Capture the cell that displays the provided text and extract its (X, Y) central coordinate. 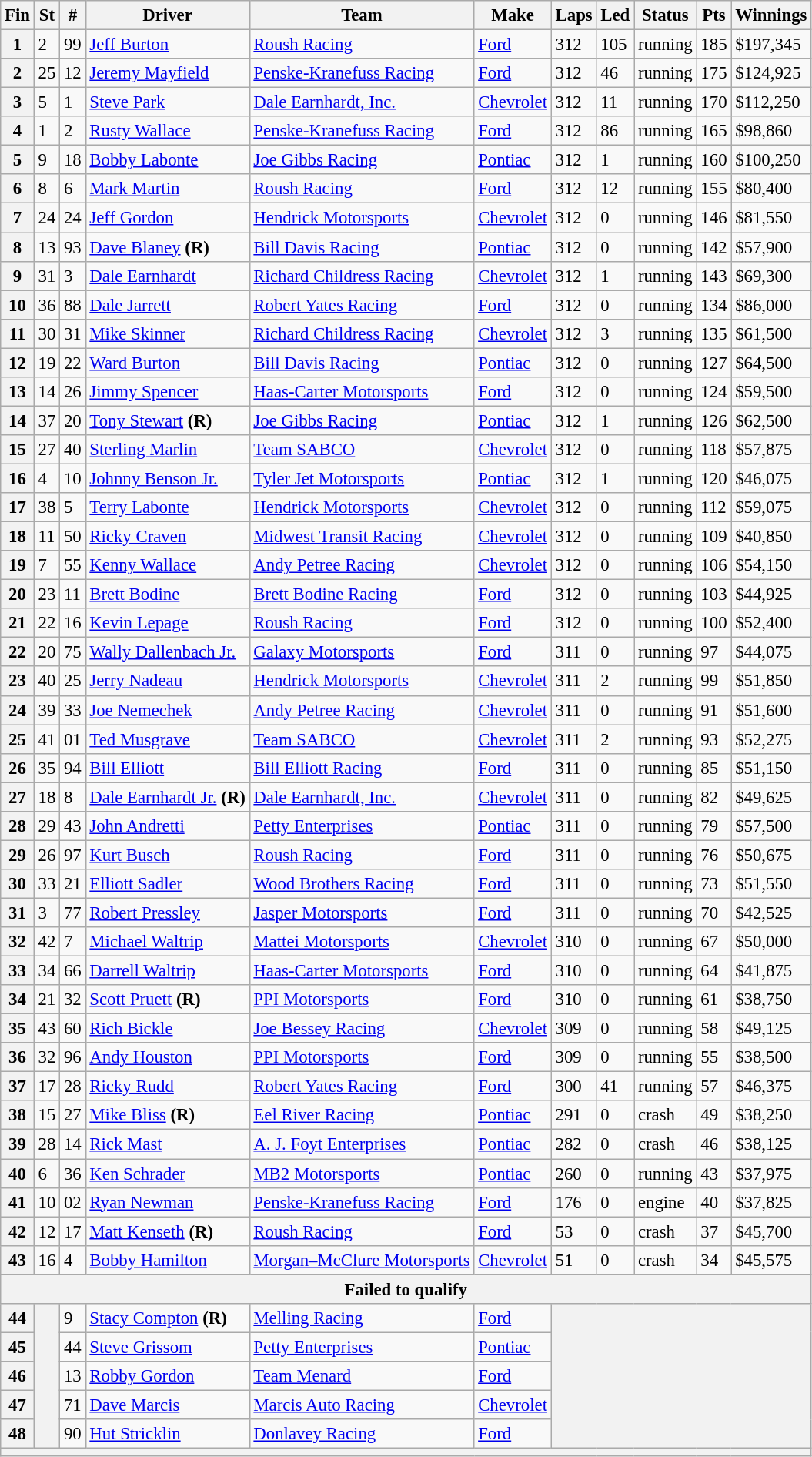
142 (714, 247)
76 (714, 855)
Jimmy Spencer (168, 392)
$42,525 (771, 913)
Steve Park (168, 102)
155 (714, 189)
$197,345 (771, 45)
Midwest Transit Racing (362, 537)
51 (574, 1260)
$51,600 (771, 710)
260 (574, 1174)
$44,925 (771, 595)
Failed to qualify (406, 1289)
02 (72, 1202)
Rusty Wallace (168, 131)
$124,925 (771, 73)
Pts (714, 15)
61 (714, 1000)
Make (513, 15)
Tony Stewart (R) (168, 420)
$51,850 (771, 682)
91 (714, 710)
Terry Labonte (168, 507)
Laps (574, 15)
Kenny Wallace (168, 565)
$57,875 (771, 450)
79 (714, 826)
Jasper Motorsports (362, 913)
$46,075 (771, 478)
96 (72, 1057)
Led (616, 15)
Michael Waltrip (168, 942)
57 (714, 1087)
Morgan–McClure Motorsports (362, 1260)
Robby Gordon (168, 1376)
Jerry Nadeau (168, 682)
Bobby Hamilton (168, 1260)
St (46, 15)
Ted Musgrave (168, 739)
Brett Bodine (168, 595)
86 (616, 131)
120 (714, 478)
$64,500 (771, 363)
Fin (18, 15)
Mark Martin (168, 189)
Rich Bickle (168, 1029)
$46,375 (771, 1087)
165 (714, 131)
106 (714, 565)
Team (362, 15)
85 (714, 768)
175 (714, 73)
Jeff Burton (168, 45)
$37,975 (771, 1174)
Elliott Sadler (168, 884)
73 (714, 884)
$51,550 (771, 884)
160 (714, 160)
127 (714, 363)
$50,000 (771, 942)
70 (714, 913)
Bobby Labonte (168, 160)
MB2 Motorsports (362, 1174)
$61,500 (771, 333)
$38,250 (771, 1116)
Mike Skinner (168, 333)
$62,500 (771, 420)
146 (714, 218)
Rick Mast (168, 1144)
Mike Bliss (R) (168, 1116)
45 (18, 1347)
Ward Burton (168, 363)
$57,900 (771, 247)
$44,075 (771, 652)
Robert Pressley (168, 913)
$52,400 (771, 623)
118 (714, 450)
82 (714, 797)
109 (714, 537)
Ricky Rudd (168, 1087)
Sterling Marlin (168, 450)
Jeff Gordon (168, 218)
58 (714, 1029)
$50,675 (771, 855)
Bill Elliott Racing (362, 768)
$54,150 (771, 565)
Tyler Jet Motorsports (362, 478)
John Andretti (168, 826)
Dale Earnhardt Jr. (R) (168, 797)
$112,250 (771, 102)
Jeremy Mayfield (168, 73)
176 (574, 1202)
124 (714, 392)
$80,400 (771, 189)
94 (72, 768)
$37,825 (771, 1202)
Matt Kenseth (R) (168, 1231)
Galaxy Motorsports (362, 652)
100 (714, 623)
291 (574, 1116)
$59,500 (771, 392)
Kevin Lepage (168, 623)
$38,500 (771, 1057)
64 (714, 971)
134 (714, 305)
Johnny Benson Jr. (168, 478)
143 (714, 276)
66 (72, 971)
Brett Bodine Racing (362, 595)
126 (714, 420)
88 (72, 305)
$41,875 (771, 971)
60 (72, 1029)
$38,125 (771, 1144)
Eel River Racing (362, 1116)
Dale Earnhardt (168, 276)
282 (574, 1144)
Dale Jarrett (168, 305)
$45,700 (771, 1231)
90 (72, 1434)
$51,150 (771, 768)
$100,250 (771, 160)
Melling Racing (362, 1318)
Joe Nemechek (168, 710)
48 (18, 1434)
67 (714, 942)
$52,275 (771, 739)
Ricky Craven (168, 537)
47 (18, 1405)
49 (714, 1116)
Mattei Motorsports (362, 942)
Team Menard (362, 1376)
$49,125 (771, 1029)
105 (616, 45)
Ken Schrader (168, 1174)
170 (714, 102)
Driver (168, 15)
01 (72, 739)
$69,300 (771, 276)
Scott Pruett (R) (168, 1000)
185 (714, 45)
75 (72, 652)
Darrell Waltrip (168, 971)
$38,750 (771, 1000)
A. J. Foyt Enterprises (362, 1144)
112 (714, 507)
Bill Elliott (168, 768)
$98,860 (771, 131)
$45,575 (771, 1260)
Hut Stricklin (168, 1434)
300 (574, 1087)
$81,550 (771, 218)
Status (665, 15)
50 (72, 537)
Winnings (771, 15)
71 (72, 1405)
Marcis Auto Racing (362, 1405)
$40,850 (771, 537)
Ryan Newman (168, 1202)
Wally Dallenbach Jr. (168, 652)
Dave Marcis (168, 1405)
Steve Grissom (168, 1347)
Joe Bessey Racing (362, 1029)
$59,075 (771, 507)
Stacy Compton (R) (168, 1318)
Kurt Busch (168, 855)
$86,000 (771, 305)
$49,625 (771, 797)
engine (665, 1202)
# (72, 15)
77 (72, 913)
103 (714, 595)
53 (574, 1231)
Wood Brothers Racing (362, 884)
Dave Blaney (R) (168, 247)
Andy Houston (168, 1057)
$57,500 (771, 826)
Donlavey Racing (362, 1434)
135 (714, 333)
